Determine the (X, Y) coordinate at the center of the cell enclosing the given text.  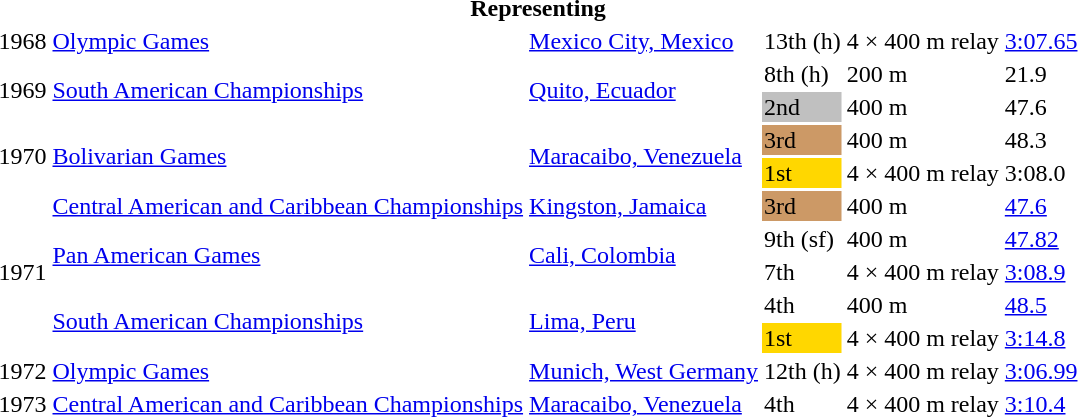
Cali, Colombia (644, 256)
Mexico City, Mexico (644, 41)
2nd (802, 107)
4th (802, 305)
9th (sf) (802, 239)
Kingston, Jamaica (644, 206)
8th (h) (802, 74)
Bolivarian Games (288, 156)
Munich, West Germany (644, 371)
Quito, Ecuador (644, 90)
7th (802, 272)
Pan American Games (288, 256)
Central American and Caribbean Championships (288, 206)
200 m (922, 74)
Lima, Peru (644, 322)
Maracaibo, Venezuela (644, 156)
13th (h) (802, 41)
12th (h) (802, 371)
